Extract the [X, Y] coordinate from the center of the cell holding the provided text.  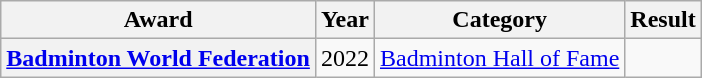
Badminton World Federation [158, 58]
Category [499, 20]
Badminton Hall of Fame [499, 58]
Award [158, 20]
Year [344, 20]
Result [663, 20]
2022 [344, 58]
